Extract the [x, y] coordinate from the center of the cell holding the provided text.  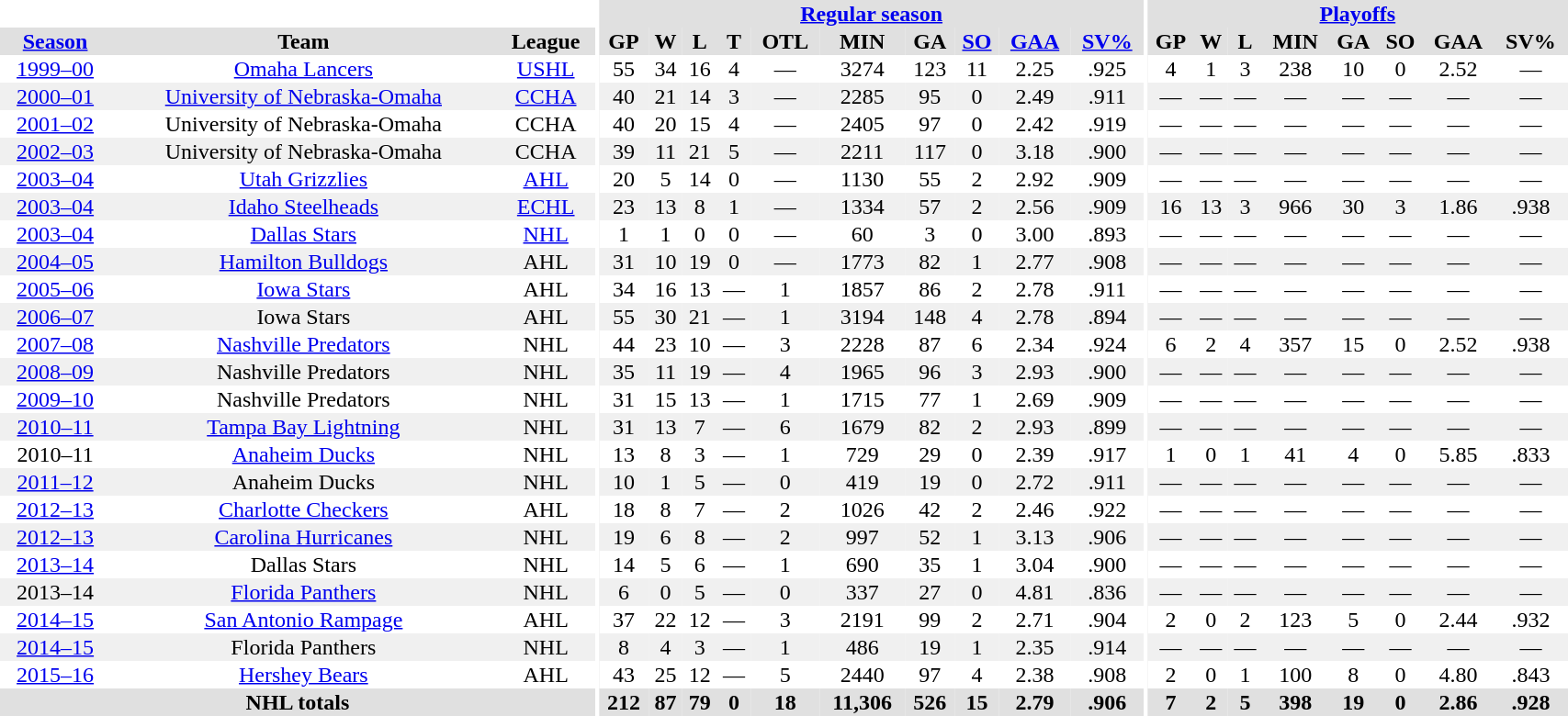
Season [55, 41]
526 [930, 702]
27 [930, 592]
96 [930, 372]
.904 [1108, 620]
41 [1295, 454]
Hamilton Bulldogs [303, 262]
T [733, 41]
2211 [863, 151]
37 [624, 620]
OTL [785, 41]
.843 [1530, 675]
690 [863, 565]
2.56 [1035, 207]
2005–06 [55, 289]
11,306 [863, 702]
Tampa Bay Lightning [303, 427]
Regular season [871, 14]
2.79 [1035, 702]
2405 [863, 124]
22 [665, 620]
79 [700, 702]
2.42 [1035, 124]
2.72 [1035, 482]
1334 [863, 207]
100 [1295, 675]
2.25 [1035, 69]
486 [863, 647]
2.77 [1035, 262]
1.86 [1459, 207]
2015–16 [55, 675]
212 [624, 702]
1130 [863, 179]
29 [930, 454]
2007–08 [55, 344]
Utah Grizzlies [303, 179]
NHL totals [298, 702]
.925 [1108, 69]
729 [863, 454]
2008–09 [55, 372]
.894 [1108, 317]
2011–12 [55, 482]
1715 [863, 399]
2285 [863, 96]
2009–10 [55, 399]
1679 [863, 427]
25 [665, 675]
419 [863, 482]
52 [930, 537]
2000–01 [55, 96]
2006–07 [55, 317]
398 [1295, 702]
5.85 [1459, 454]
League [546, 41]
44 [624, 344]
86 [930, 289]
.922 [1108, 509]
966 [1295, 207]
2.49 [1035, 96]
148 [930, 317]
2440 [863, 675]
2.38 [1035, 675]
117 [930, 151]
Omaha Lancers [303, 69]
.924 [1108, 344]
357 [1295, 344]
238 [1295, 69]
3.04 [1035, 565]
2.46 [1035, 509]
99 [930, 620]
42 [930, 509]
2191 [863, 620]
Hershey Bears [303, 675]
77 [930, 399]
43 [624, 675]
3.18 [1035, 151]
2.35 [1035, 647]
2228 [863, 344]
3.00 [1035, 234]
57 [930, 207]
1965 [863, 372]
.899 [1108, 427]
.917 [1108, 454]
2001–02 [55, 124]
.928 [1530, 702]
1999–00 [55, 69]
3274 [863, 69]
2.69 [1035, 399]
2.34 [1035, 344]
1857 [863, 289]
USHL [546, 69]
.914 [1108, 647]
4.81 [1035, 592]
.893 [1108, 234]
.919 [1108, 124]
4.80 [1459, 675]
Playoffs [1358, 14]
.836 [1108, 592]
2.44 [1459, 620]
997 [863, 537]
2.92 [1035, 179]
Team [303, 41]
3.13 [1035, 537]
2.86 [1459, 702]
1773 [863, 262]
60 [863, 234]
2.71 [1035, 620]
3194 [863, 317]
2002–03 [55, 151]
1026 [863, 509]
Charlotte Checkers [303, 509]
2004–05 [55, 262]
Idaho Steelheads [303, 207]
95 [930, 96]
39 [624, 151]
2.39 [1035, 454]
Carolina Hurricanes [303, 537]
.833 [1530, 454]
ECHL [546, 207]
.932 [1530, 620]
San Antonio Rampage [303, 620]
337 [863, 592]
